Search for the cell housing the specified text and yield its [X, Y] center coordinate. 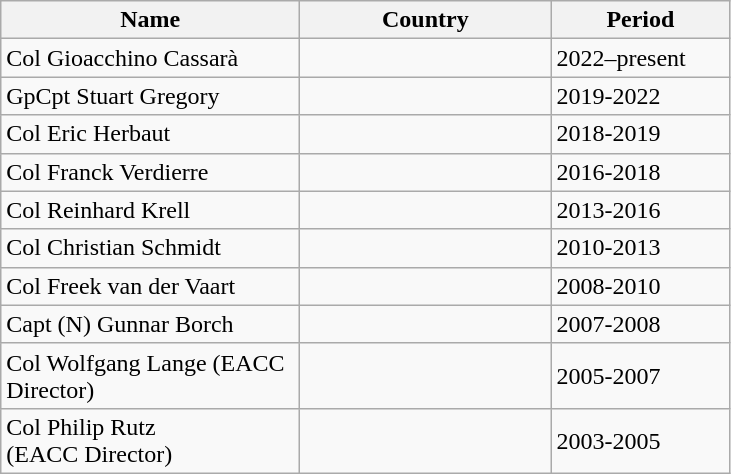
Col Reinhard Krell [150, 210]
2019-2022 [640, 96]
2010-2013 [640, 248]
2013-2016 [640, 210]
Period [640, 20]
Col Wolfgang Lange (EACC Director) [150, 376]
Col Freek van der Vaart [150, 286]
Name [150, 20]
GpCpt Stuart Gregory [150, 96]
Country [426, 20]
2003-2005 [640, 440]
Col Franck Verdierre [150, 172]
Col Eric Herbaut [150, 134]
Col Philip Rutz(EACC Director) [150, 440]
2022–present [640, 58]
2018-2019 [640, 134]
2008-2010 [640, 286]
Col Gioacchino Cassarà [150, 58]
2007-2008 [640, 324]
2016-2018 [640, 172]
Col Christian Schmidt [150, 248]
Capt (N) Gunnar Borch [150, 324]
2005-2007 [640, 376]
